Capture the cell that displays the provided text and extract its (x, y) central coordinate. 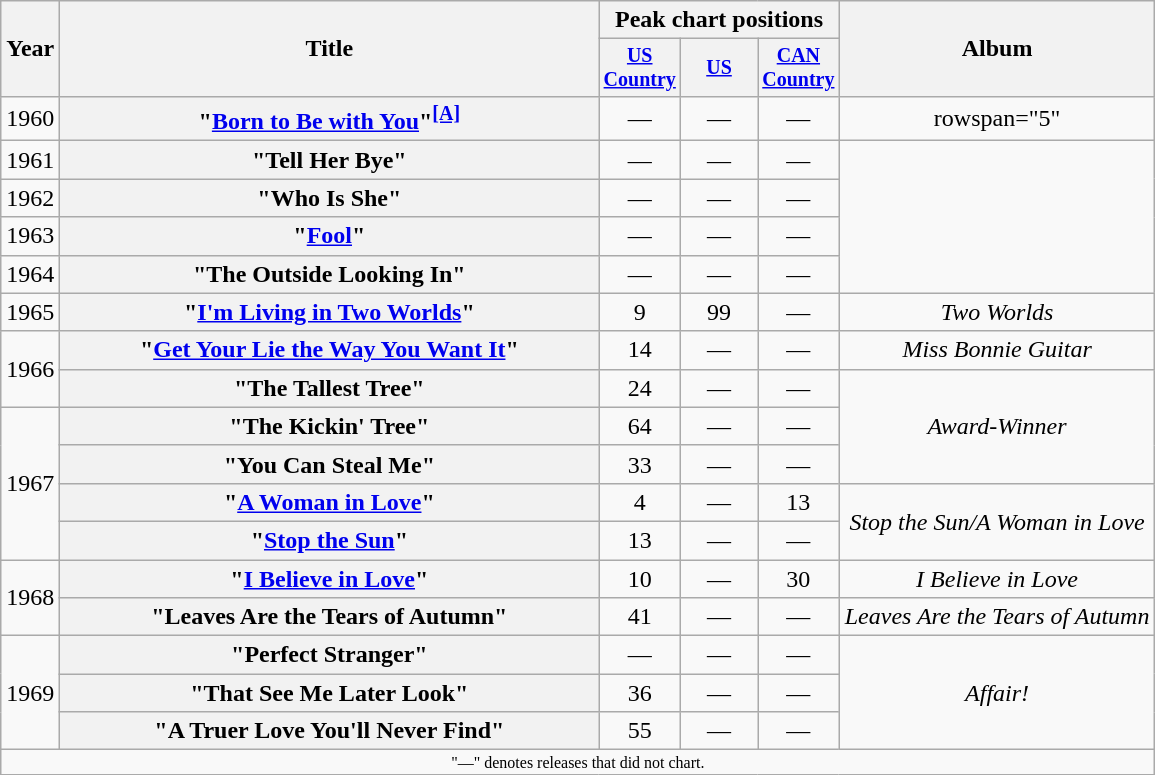
Miss Bonnie Guitar (997, 350)
"Who Is She" (330, 198)
Affair! (997, 693)
"—" denotes releases that did not chart. (578, 762)
"I Believe in Love" (330, 579)
"I'm Living in Two Worlds" (330, 312)
"You Can Steal Me" (330, 464)
"Get Your Lie the Way You Want It" (330, 350)
Peak chart positions (719, 20)
55 (640, 731)
"Fool" (330, 236)
99 (720, 312)
"Stop the Sun" (330, 540)
9 (640, 312)
"Perfect Stranger" (330, 655)
64 (640, 426)
"Tell Her Bye" (330, 160)
1961 (30, 160)
41 (640, 617)
1960 (30, 118)
10 (640, 579)
Album (997, 49)
1967 (30, 483)
1969 (30, 693)
30 (799, 579)
rowspan="5" (997, 118)
14 (640, 350)
"A Woman in Love" (330, 502)
36 (640, 693)
Year (30, 49)
"The Tallest Tree" (330, 388)
"The Outside Looking In" (330, 274)
"Leaves Are the Tears of Autumn" (330, 617)
I Believe in Love (997, 579)
33 (640, 464)
1964 (30, 274)
1968 (30, 598)
1962 (30, 198)
Leaves Are the Tears of Autumn (997, 617)
1966 (30, 369)
CAN Country (799, 68)
"The Kickin' Tree" (330, 426)
4 (640, 502)
1963 (30, 236)
US (720, 68)
1965 (30, 312)
Title (330, 49)
US Country (640, 68)
Award-Winner (997, 426)
"A Truer Love You'll Never Find" (330, 731)
24 (640, 388)
Two Worlds (997, 312)
Stop the Sun/A Woman in Love (997, 521)
"That See Me Later Look" (330, 693)
"Born to Be with You"[A] (330, 118)
